Return (X, Y) of the center of cell containing provided text 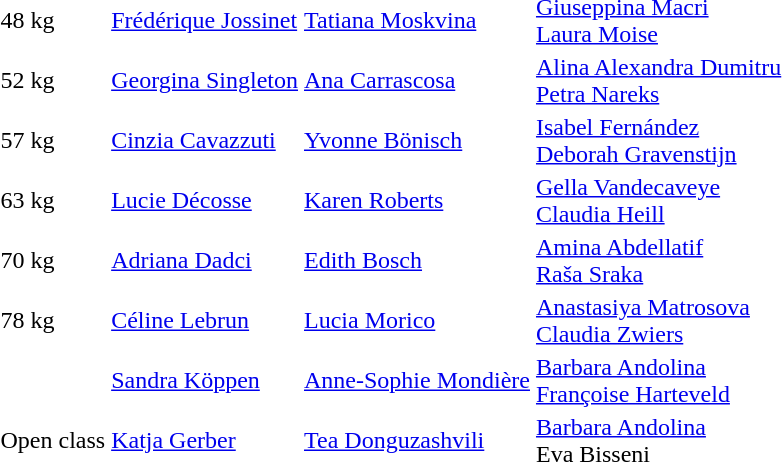
Alina Alexandra Dumitru Petra Nareks (658, 80)
Edith Bosch (418, 260)
Anne-Sophie Mondière (418, 380)
Cinzia Cavazzuti (205, 140)
Lucia Morico (418, 320)
Barbara Andolina Françoise Harteveld (658, 380)
Gella Vandecaveye Claudia Heill (658, 200)
Georgina Singleton (205, 80)
Anastasiya Matrosova Claudia Zwiers (658, 320)
Ana Carrascosa (418, 80)
Céline Lebrun (205, 320)
Karen Roberts (418, 200)
Yvonne Bönisch (418, 140)
Isabel Fernández Deborah Gravenstijn (658, 140)
Lucie Décosse (205, 200)
Amina Abdellatif Raša Sraka (658, 260)
Adriana Dadci (205, 260)
Sandra Köppen (205, 380)
